Provide the (X, Y) coordinate of the cell's center where the given text is located.  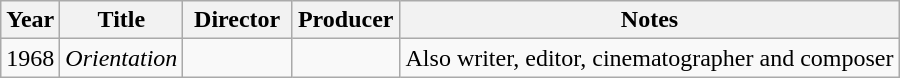
Also writer, editor, cinematographer and composer (650, 58)
Year (30, 20)
Director (238, 20)
1968 (30, 58)
Orientation (122, 58)
Notes (650, 20)
Producer (346, 20)
Title (122, 20)
